From the cell containing the given text, extract its center point as [x, y] coordinate. 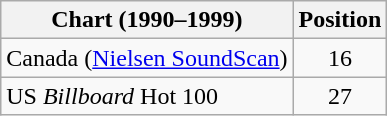
Position [340, 20]
27 [340, 96]
US Billboard Hot 100 [147, 96]
Canada (Nielsen SoundScan) [147, 58]
Chart (1990–1999) [147, 20]
16 [340, 58]
